Identify which cell holds the provided text, then report its [x, y] central coordinate. 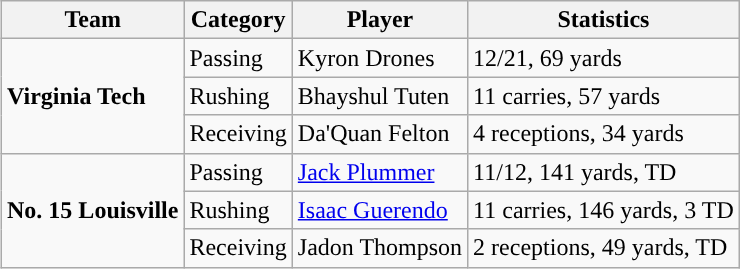
Player [380, 20]
Jack Plummer [380, 172]
Da'Quan Felton [380, 134]
Statistics [604, 20]
4 receptions, 34 yards [604, 134]
11 carries, 57 yards [604, 96]
2 receptions, 49 yards, TD [604, 248]
Team [93, 20]
Category [238, 20]
11/12, 141 yards, TD [604, 172]
No. 15 Louisville [93, 210]
Isaac Guerendo [380, 210]
Jadon Thompson [380, 248]
11 carries, 146 yards, 3 TD [604, 210]
Virginia Tech [93, 96]
Bhayshul Tuten [380, 96]
Kyron Drones [380, 58]
12/21, 69 yards [604, 58]
